Scan for the cell matching the given text and deliver its (x, y) coordinate at center. 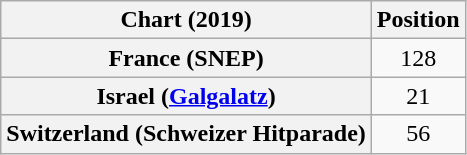
128 (418, 58)
France (SNEP) (186, 58)
56 (418, 134)
Chart (2019) (186, 20)
Israel (Galgalatz) (186, 96)
Position (418, 20)
Switzerland (Schweizer Hitparade) (186, 134)
21 (418, 96)
